Output the (x, y) coordinate of the center of the cell containing the given text.  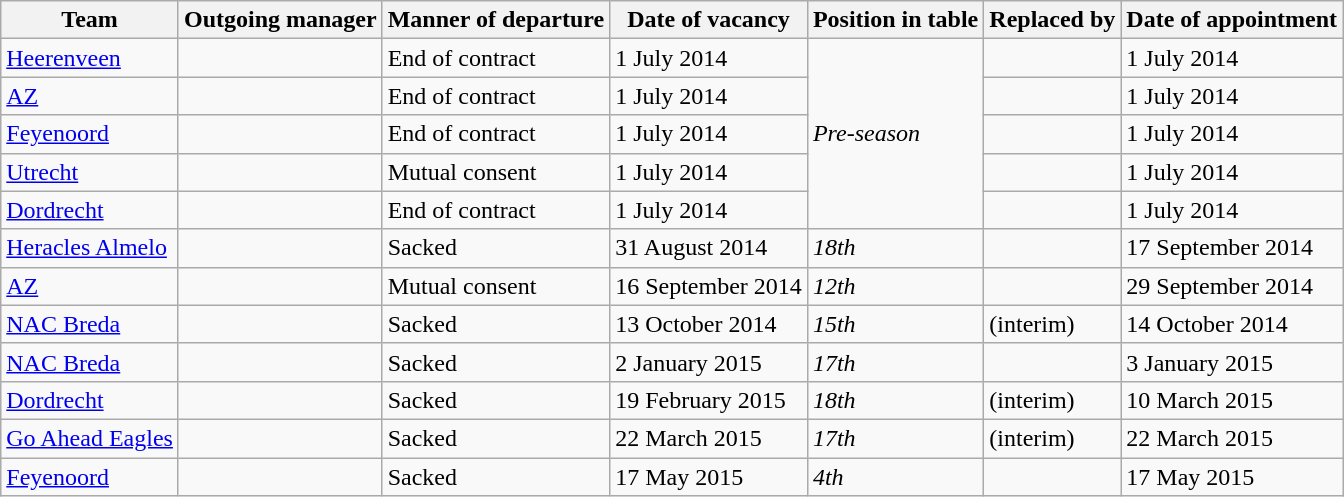
Heracles Almelo (90, 248)
3 January 2015 (1232, 362)
Team (90, 20)
Replaced by (1052, 20)
13 October 2014 (709, 324)
10 March 2015 (1232, 400)
4th (895, 477)
2 January 2015 (709, 362)
Heerenveen (90, 58)
Utrecht (90, 172)
Pre-season (895, 134)
Position in table (895, 20)
Date of appointment (1232, 20)
19 February 2015 (709, 400)
29 September 2014 (1232, 286)
15th (895, 324)
14 October 2014 (1232, 324)
31 August 2014 (709, 248)
12th (895, 286)
Date of vacancy (709, 20)
Manner of departure (496, 20)
Outgoing manager (280, 20)
17 September 2014 (1232, 248)
Go Ahead Eagles (90, 438)
16 September 2014 (709, 286)
